Scan for the cell matching the given text and deliver its [x, y] coordinate at center. 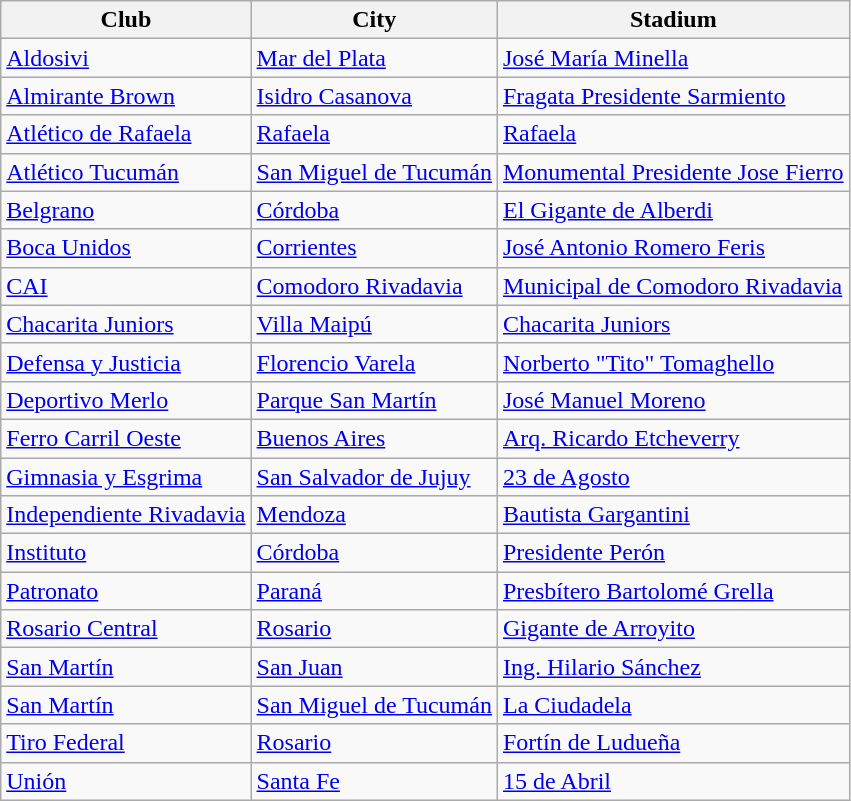
El Gigante de Alberdi [673, 210]
José María Minella [673, 58]
Ing. Hilario Sánchez [673, 667]
Defensa y Justicia [126, 362]
Comodoro Rivadavia [374, 286]
Florencio Varela [374, 362]
Municipal de Comodoro Rivadavia [673, 286]
Unión [126, 781]
Fragata Presidente Sarmiento [673, 96]
Stadium [673, 20]
CAI [126, 286]
Almirante Brown [126, 96]
Gigante de Arroyito [673, 629]
City [374, 20]
Aldosivi [126, 58]
Villa Maipú [374, 324]
La Ciudadela [673, 705]
Corrientes [374, 248]
15 de Abril [673, 781]
Mar del Plata [374, 58]
Mendoza [374, 515]
San Juan [374, 667]
Arq. Ricardo Etcheverry [673, 438]
Presidente Perón [673, 553]
Bautista Gargantini [673, 515]
Rosario Central [126, 629]
Norberto "Tito" Tomaghello [673, 362]
José Manuel Moreno [673, 400]
Independiente Rivadavia [126, 515]
Presbítero Bartolomé Grella [673, 591]
Instituto [126, 553]
Parque San Martín [374, 400]
Belgrano [126, 210]
Paraná [374, 591]
Ferro Carril Oeste [126, 438]
José Antonio Romero Feris [673, 248]
Gimnasia y Esgrima [126, 477]
Tiro Federal [126, 743]
Atlético de Rafaela [126, 134]
Fortín de Ludueña [673, 743]
23 de Agosto [673, 477]
Deportivo Merlo [126, 400]
Boca Unidos [126, 248]
Monumental Presidente Jose Fierro [673, 172]
Buenos Aires [374, 438]
Isidro Casanova [374, 96]
Patronato [126, 591]
Club [126, 20]
Atlético Tucumán [126, 172]
Santa Fe [374, 781]
San Salvador de Jujuy [374, 477]
